Scan for the cell matching the given text and deliver its (x, y) coordinate at center. 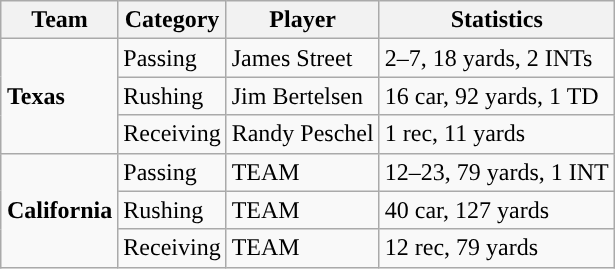
James Street (302, 58)
Statistics (496, 20)
California (59, 210)
Category (172, 20)
12 rec, 79 yards (496, 248)
Team (59, 20)
2–7, 18 yards, 2 INTs (496, 58)
Randy Peschel (302, 134)
Texas (59, 96)
Jim Bertelsen (302, 96)
Player (302, 20)
1 rec, 11 yards (496, 134)
40 car, 127 yards (496, 210)
12–23, 79 yards, 1 INT (496, 172)
16 car, 92 yards, 1 TD (496, 96)
